Scan for the cell matching the given text and deliver its (X, Y) coordinate at center. 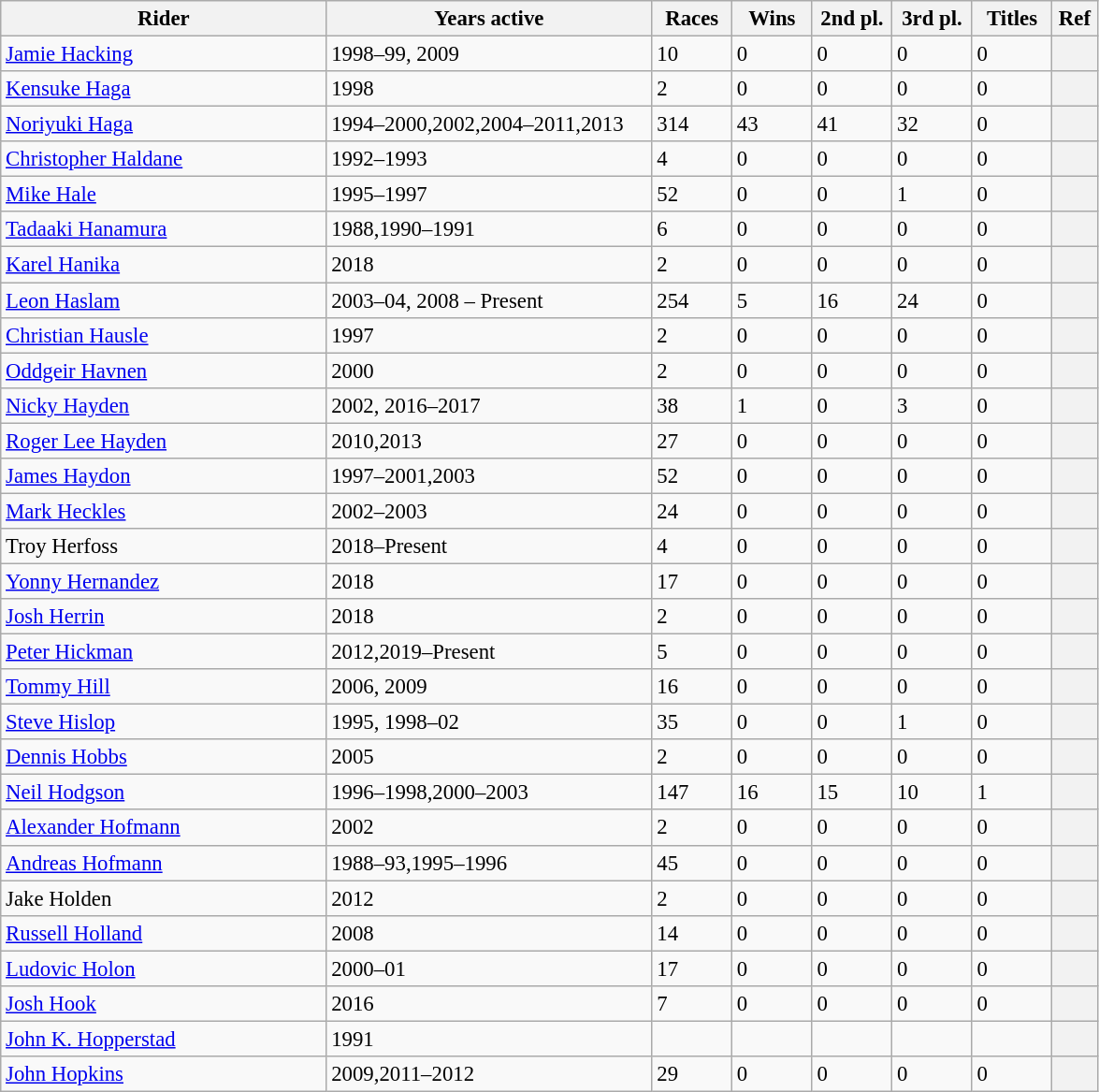
Josh Hook (164, 1004)
Titles (1012, 19)
2000 (489, 371)
Nicky Hayden (164, 405)
1988,1990–1991 (489, 229)
Russell Holland (164, 933)
Oddgeir Havnen (164, 371)
Mike Hale (164, 195)
2003–04, 2008 – Present (489, 300)
2010,2013 (489, 441)
Neil Hodgson (164, 793)
Tommy Hill (164, 687)
254 (692, 300)
1991 (489, 1039)
2002, 2016–2017 (489, 405)
John Hopkins (164, 1074)
Wins (773, 19)
2nd pl. (852, 19)
6 (692, 229)
1995, 1998–02 (489, 722)
Christian Hausle (164, 335)
2008 (489, 933)
41 (852, 124)
Leon Haslam (164, 300)
2018–Present (489, 546)
Tadaaki Hanamura (164, 229)
2009,2011–2012 (489, 1074)
1992–1993 (489, 159)
38 (692, 405)
2006, 2009 (489, 687)
2016 (489, 1004)
15 (852, 793)
Ludovic Holon (164, 968)
29 (692, 1074)
2012,2019–Present (489, 652)
27 (692, 441)
1994–2000,2002,2004–2011,2013 (489, 124)
3 (933, 405)
Alexander Hofmann (164, 828)
Races (692, 19)
John K. Hopperstad (164, 1039)
James Haydon (164, 476)
147 (692, 793)
1997 (489, 335)
Rider (164, 19)
43 (773, 124)
Peter Hickman (164, 652)
Jake Holden (164, 898)
Andreas Hofmann (164, 863)
2000–01 (489, 968)
Jamie Hacking (164, 54)
Roger Lee Hayden (164, 441)
1998 (489, 89)
Christopher Haldane (164, 159)
14 (692, 933)
2002 (489, 828)
1996–1998,2000–2003 (489, 793)
Kensuke Haga (164, 89)
2005 (489, 757)
7 (692, 1004)
Noriyuki Haga (164, 124)
2012 (489, 898)
45 (692, 863)
1997–2001,2003 (489, 476)
Steve Hislop (164, 722)
Josh Herrin (164, 617)
Years active (489, 19)
2002–2003 (489, 511)
1988–93,1995–1996 (489, 863)
1998–99, 2009 (489, 54)
35 (692, 722)
Dennis Hobbs (164, 757)
Mark Heckles (164, 511)
Ref (1075, 19)
Troy Herfoss (164, 546)
Yonny Hernandez (164, 581)
Karel Hanika (164, 265)
32 (933, 124)
3rd pl. (933, 19)
314 (692, 124)
1995–1997 (489, 195)
